From the cell containing the given text, extract its center point as (x, y) coordinate. 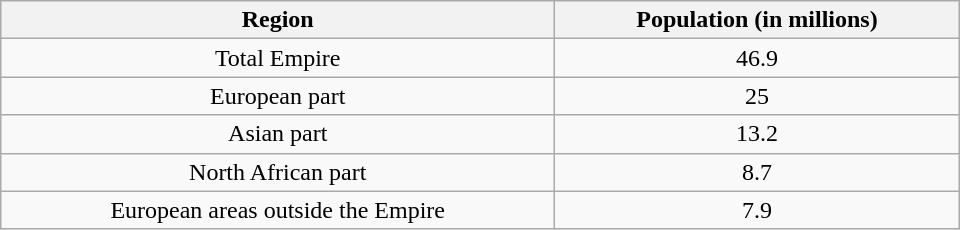
Asian part (278, 134)
13.2 (758, 134)
North African part (278, 172)
46.9 (758, 58)
European areas outside the Empire (278, 210)
Population (in millions) (758, 20)
European part (278, 96)
Region (278, 20)
25 (758, 96)
8.7 (758, 172)
Total Empire (278, 58)
7.9 (758, 210)
